Find where the given text appears and provide that cell's center as [X, Y] coordinate. 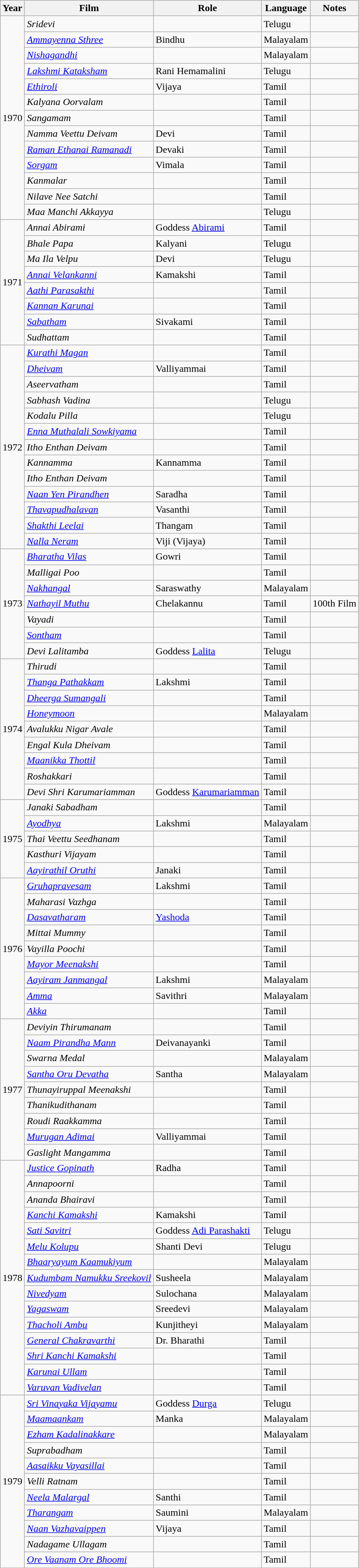
Thacholi Ambu [89, 1325]
Aathi Parasakthi [89, 290]
Dheerga Sumangali [89, 698]
Sivakami [207, 322]
Swarna Medal [89, 1058]
Justice Gopinath [89, 1168]
Engal Kula Dheivam [89, 745]
Maanikka Thottil [89, 761]
Goddess Adi Parashakti [207, 1231]
1976 [12, 949]
Shri Kanchi Kamakshi [89, 1356]
Kalyani [207, 243]
Sabatham [89, 322]
Dasavatharam [89, 917]
Chelakannu [207, 604]
Nalla Neram [89, 541]
Avalukku Nigar Avale [89, 729]
Sorgam [89, 165]
Annai Abirami [89, 228]
Honeymoon [89, 714]
1970 [12, 118]
1974 [12, 729]
Suprabadham [89, 1450]
Nathayil Muthu [89, 604]
Janaki Sabadham [89, 807]
Sulochana [207, 1293]
Sangamam [89, 118]
Goddess Abirami [207, 228]
Namma Veettu Deivam [89, 133]
Gruhapravesam [89, 886]
1972 [12, 447]
Devi Shri Karumariamman [89, 792]
Manka [207, 1419]
Devaki [207, 149]
Ayodhya [89, 823]
Yagaswam [89, 1309]
Aayirathil Oruthi [89, 870]
Naan Yen Pirandhen [89, 494]
Ore Vaanam Ore Bhoomi [89, 1560]
Naam Pirandha Mann [89, 1043]
Devi Lalitamba [89, 651]
Roudi Raakkamma [89, 1121]
Savithri [207, 996]
Thirudi [89, 666]
Maa Manchi Akkayya [89, 212]
Saraswathy [207, 588]
Janaki [207, 870]
Nadagame Ullagam [89, 1544]
Bindhu [207, 40]
Dr. Bharathi [207, 1340]
Sridevi [89, 24]
Karunai Ullam [89, 1372]
Kannan Karunai [89, 306]
1978 [12, 1277]
Naan Vazhavaippen [89, 1528]
Malligai Poo [89, 572]
Radha [207, 1168]
Lakshmi Kataksham [89, 71]
Annapoorni [89, 1183]
Role [207, 8]
Akka [89, 1011]
1977 [12, 1090]
Film [89, 8]
Gowri [207, 557]
Viji (Vijaya) [207, 541]
Vayilla Poochi [89, 948]
100th Film [334, 604]
Vayadi [89, 619]
Santha Oru Devatha [89, 1074]
General Chakravarthi [89, 1340]
Raman Ethanai Ramanadi [89, 149]
Saumini [207, 1513]
Sudhattam [89, 337]
Nivedyam [89, 1293]
Kurathi Magan [89, 353]
Kasthuri Vijayam [89, 854]
Santhi [207, 1497]
Thunayiruppal Meenakshi [89, 1090]
Yashoda [207, 917]
Sri Vinayaka Vijayamu [89, 1403]
Ezham Kadalinakkare [89, 1434]
Aasaikku Vayasillai [89, 1466]
Ammayenna Sthree [89, 40]
Aseervatham [89, 384]
Neela Malargal [89, 1497]
Sabhash Vadina [89, 400]
Shakthi Leelai [89, 525]
Thanga Pathakkam [89, 682]
Goddess Karumariamman [207, 792]
Vasanthi [207, 510]
1975 [12, 839]
Bhaaryayum Kaamukiyum [89, 1262]
Varuvan Vadivelan [89, 1387]
Kudumbam Namukku Sreekovil [89, 1278]
Enna Muthalali Sowkiyama [89, 431]
Bhale Papa [89, 243]
Kanmalar [89, 180]
1971 [12, 282]
Deivanayanki [207, 1043]
Thavapudhalavan [89, 510]
Ananda Bhairavi [89, 1199]
Melu Kolupu [89, 1246]
Aayiram Janmangal [89, 980]
Maharasi Vazhga [89, 901]
Thanikudithanam [89, 1105]
Velli Ratnam [89, 1482]
Dheivam [89, 369]
Kanchi Kamakshi [89, 1215]
Annai Velankanni [89, 275]
Murugan Adimai [89, 1136]
Goddess Lalita [207, 651]
Kodalu Pilla [89, 415]
Nishagandhi [89, 55]
Deviyin Thirumanam [89, 1027]
Sreedevi [207, 1309]
Bharatha Vilas [89, 557]
Vimala [207, 165]
Santha [207, 1074]
Goddess Durga [207, 1403]
Rani Hemamalini [207, 71]
Saradha [207, 494]
Thangam [207, 525]
Gaslight Mangamma [89, 1152]
Nilave Nee Satchi [89, 196]
Mittai Mummy [89, 933]
Roshakkari [89, 776]
Ethiroli [89, 86]
Notes [334, 8]
Language [286, 8]
1979 [12, 1482]
Amma [89, 996]
Susheela [207, 1278]
Kunjitheyi [207, 1325]
Maamaankam [89, 1419]
Year [12, 8]
Ma Ila Velpu [89, 259]
Mayor Meenakshi [89, 964]
Tharangam [89, 1513]
1973 [12, 604]
Sontham [89, 635]
Thai Veettu Seedhanam [89, 839]
Nakhangal [89, 588]
Sati Savitri [89, 1231]
Kalyana Oorvalam [89, 102]
Shanti Devi [207, 1246]
